Determine the (x, y) coordinate at the center of the cell enclosing the given text.  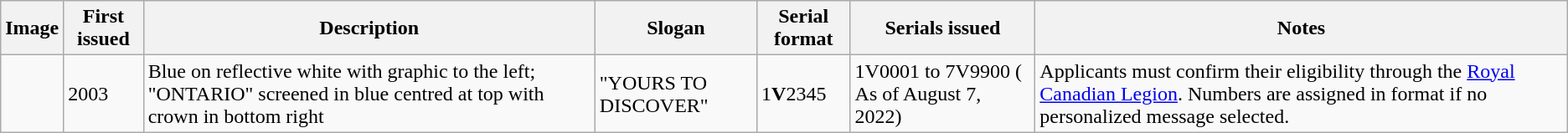
First issued (104, 28)
Description (369, 28)
2003 (104, 94)
Notes (1302, 28)
Slogan (675, 28)
Image (32, 28)
1V0001 to 7V9900 ( As of August 7, 2022) (943, 94)
"YOURS TO DISCOVER" (675, 94)
Serial format (804, 28)
Serials issued (943, 28)
Blue on reflective white with graphic to the left; "ONTARIO" screened in blue centred at top with crown in bottom right (369, 94)
Applicants must confirm their eligibility through the Royal Canadian Legion. Numbers are assigned in format if no personalized message selected. (1302, 94)
1V2345 (804, 94)
